Capture the cell that displays the provided text and extract its [X, Y] central coordinate. 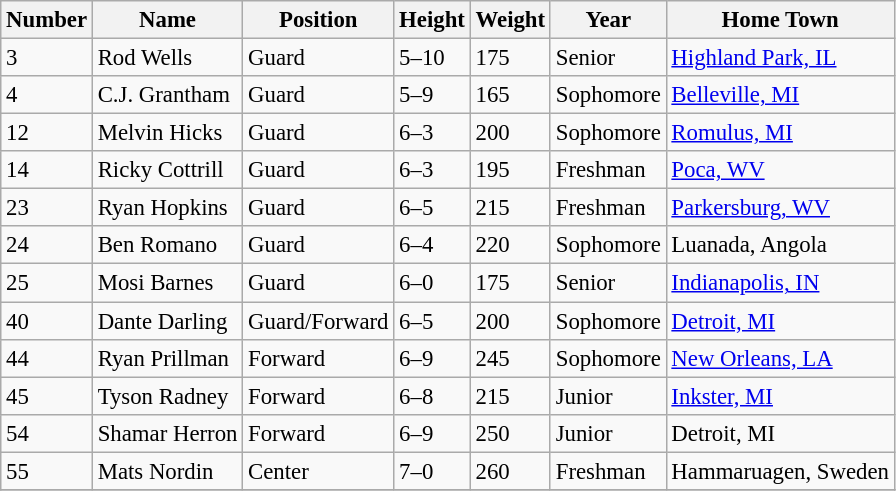
Weight [510, 20]
220 [510, 245]
Height [432, 20]
55 [47, 471]
12 [47, 133]
Home Town [780, 20]
5–9 [432, 95]
54 [47, 433]
245 [510, 358]
Melvin Hicks [167, 133]
25 [47, 283]
260 [510, 471]
7–0 [432, 471]
Poca, WV [780, 170]
Name [167, 20]
New Orleans, LA [780, 358]
Hammaruagen, Sweden [780, 471]
Mosi Barnes [167, 283]
3 [47, 58]
Mats Nordin [167, 471]
Tyson Radney [167, 396]
Highland Park, IL [780, 58]
Ryan Prillman [167, 358]
Ryan Hopkins [167, 208]
Parkersburg, WV [780, 208]
44 [47, 358]
Shamar Herron [167, 433]
Inkster, MI [780, 396]
Dante Darling [167, 321]
23 [47, 208]
Rod Wells [167, 58]
Romulus, MI [780, 133]
Luanada, Angola [780, 245]
Position [318, 20]
Ricky Cottrill [167, 170]
45 [47, 396]
6–8 [432, 396]
165 [510, 95]
6–0 [432, 283]
Ben Romano [167, 245]
Center [318, 471]
250 [510, 433]
4 [47, 95]
Indianapolis, IN [780, 283]
14 [47, 170]
Year [608, 20]
6–4 [432, 245]
24 [47, 245]
195 [510, 170]
Number [47, 20]
Guard/Forward [318, 321]
5–10 [432, 58]
40 [47, 321]
C.J. Grantham [167, 95]
Belleville, MI [780, 95]
